Capture the cell that displays the provided text and extract its [x, y] central coordinate. 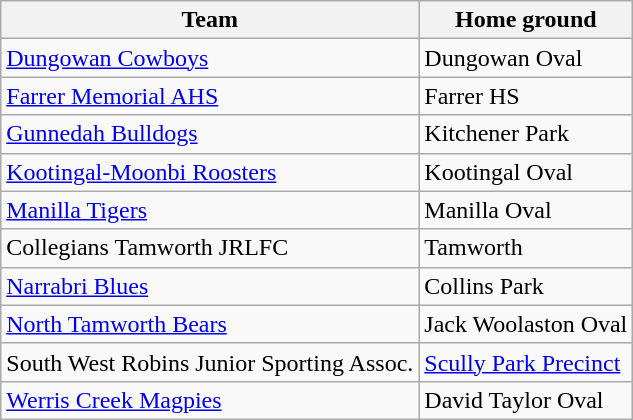
South West Robins Junior Sporting Assoc. [210, 362]
David Taylor Oval [526, 400]
Kootingal Oval [526, 172]
Kootingal-Moonbi Roosters [210, 172]
Dungowan Oval [526, 58]
Gunnedah Bulldogs [210, 134]
Werris Creek Magpies [210, 400]
Home ground [526, 20]
Narrabri Blues [210, 286]
Kitchener Park [526, 134]
Manilla Tigers [210, 210]
Tamworth [526, 248]
Manilla Oval [526, 210]
Team [210, 20]
Collins Park [526, 286]
Jack Woolaston Oval [526, 324]
Collegians Tamworth JRLFC [210, 248]
Farrer HS [526, 96]
Scully Park Precinct [526, 362]
Dungowan Cowboys [210, 58]
North Tamworth Bears [210, 324]
Farrer Memorial AHS [210, 96]
